Output the (X, Y) coordinate of the center of the cell containing the given text.  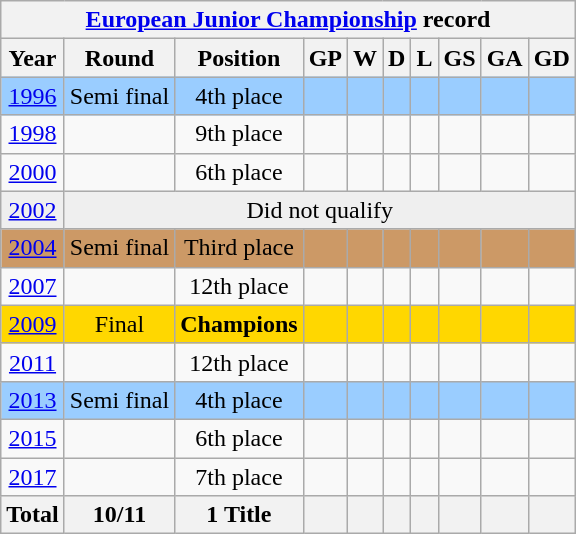
2017 (33, 477)
2015 (33, 438)
GA (504, 58)
European Junior Championship record (288, 20)
Round (119, 58)
2000 (33, 172)
Third place (239, 248)
Year (33, 58)
Final (119, 324)
D (397, 58)
Total (33, 515)
2013 (33, 400)
Champions (239, 324)
Position (239, 58)
2011 (33, 362)
10/11 (119, 515)
GP (325, 58)
Did not qualify (320, 210)
2007 (33, 286)
W (366, 58)
2002 (33, 210)
1998 (33, 134)
7th place (239, 477)
1 Title (239, 515)
9th place (239, 134)
L (424, 58)
GD (552, 58)
GS (460, 58)
1996 (33, 96)
2004 (33, 248)
2009 (33, 324)
